Locate the cell with the specified text and output its (x, y) center coordinate. 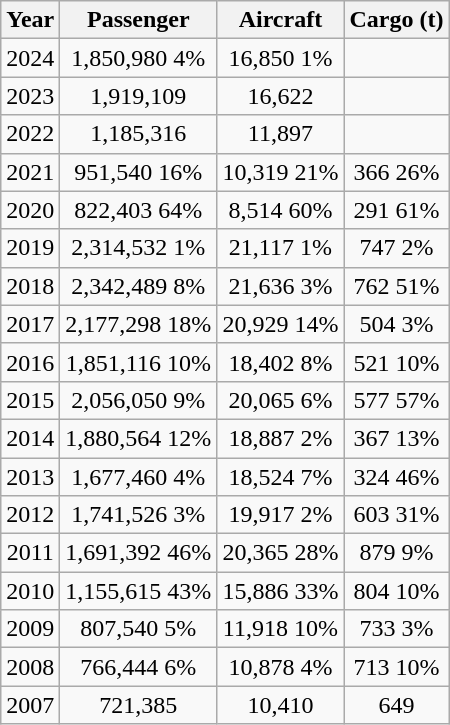
18,887 2% (280, 438)
366 26% (396, 172)
807,540 5% (138, 629)
2024 (30, 58)
2021 (30, 172)
Cargo (t) (396, 20)
10,410 (280, 705)
1,851,116 10% (138, 362)
18,402 8% (280, 362)
2018 (30, 286)
21,636 3% (280, 286)
2011 (30, 553)
2010 (30, 591)
822,403 64% (138, 210)
20,365 28% (280, 553)
324 46% (396, 477)
2008 (30, 667)
1,850,980 4% (138, 58)
8,514 60% (280, 210)
2017 (30, 324)
Passenger (138, 20)
2016 (30, 362)
2013 (30, 477)
21,117 1% (280, 248)
721,385 (138, 705)
649 (396, 705)
2,056,050 9% (138, 400)
2015 (30, 400)
18,524 7% (280, 477)
15,886 33% (280, 591)
2022 (30, 134)
577 57% (396, 400)
2007 (30, 705)
1,185,316 (138, 134)
804 10% (396, 591)
Aircraft (280, 20)
2,177,298 18% (138, 324)
1,919,109 (138, 96)
2019 (30, 248)
603 31% (396, 515)
20,929 14% (280, 324)
713 10% (396, 667)
20,065 6% (280, 400)
951,540 16% (138, 172)
879 9% (396, 553)
1,677,460 4% (138, 477)
10,319 21% (280, 172)
2023 (30, 96)
19,917 2% (280, 515)
504 3% (396, 324)
2,314,532 1% (138, 248)
2012 (30, 515)
762 51% (396, 286)
1,880,564 12% (138, 438)
733 3% (396, 629)
291 61% (396, 210)
2009 (30, 629)
Year (30, 20)
766,444 6% (138, 667)
1,155,615 43% (138, 591)
1,691,392 46% (138, 553)
521 10% (396, 362)
10,878 4% (280, 667)
747 2% (396, 248)
367 13% (396, 438)
11,897 (280, 134)
16,850 1% (280, 58)
1,741,526 3% (138, 515)
2,342,489 8% (138, 286)
16,622 (280, 96)
2020 (30, 210)
11,918 10% (280, 629)
2014 (30, 438)
